Pinpoint the cell where the given text exists, returning its [X, Y] midpoint coordinate. 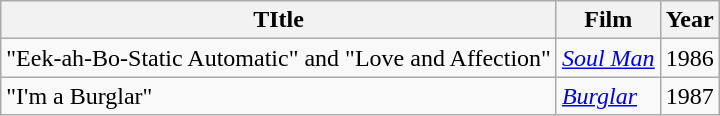
Soul Man [608, 58]
1986 [690, 58]
TItle [279, 20]
Film [608, 20]
Year [690, 20]
Burglar [608, 96]
"I'm a Burglar" [279, 96]
1987 [690, 96]
"Eek-ah-Bo-Static Automatic" and "Love and Affection" [279, 58]
